Output the [X, Y] coordinate of the center of the cell containing the given text.  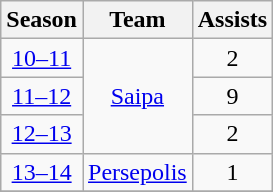
Saipa [137, 96]
13–14 [42, 172]
12–13 [42, 134]
10–11 [42, 58]
11–12 [42, 96]
Persepolis [137, 172]
Season [42, 20]
9 [232, 96]
Team [137, 20]
1 [232, 172]
Assists [232, 20]
